Return the [x, y] coordinate for the center point of the cell that contains the specified text.  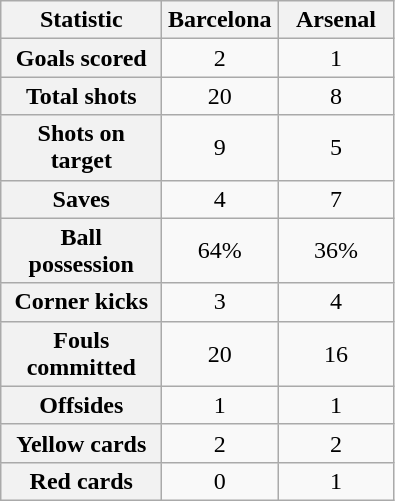
36% [336, 250]
0 [220, 481]
Ball possession [82, 250]
Red cards [82, 481]
7 [336, 199]
Shots on target [82, 148]
Barcelona [220, 20]
8 [336, 96]
5 [336, 148]
Goals scored [82, 58]
Fouls committed [82, 354]
Yellow cards [82, 443]
Saves [82, 199]
16 [336, 354]
64% [220, 250]
3 [220, 302]
Offsides [82, 405]
Arsenal [336, 20]
Corner kicks [82, 302]
Statistic [82, 20]
9 [220, 148]
Total shots [82, 96]
